Detect which cell encompasses the target text, then output its [x, y] center coordinate. 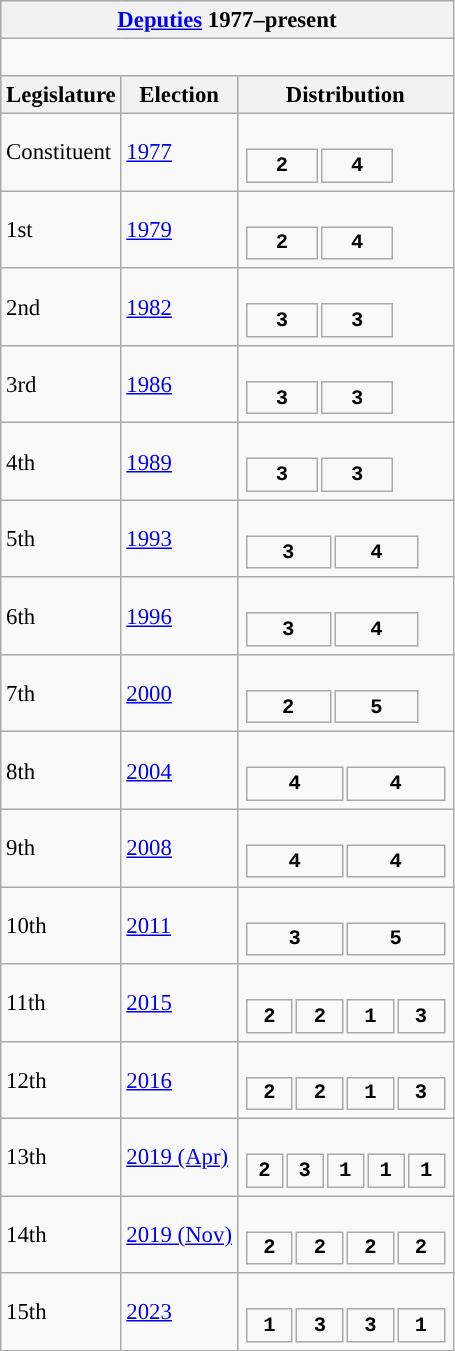
2nd [61, 306]
13th [61, 1158]
15th [61, 1312]
2019 (Apr) [179, 1158]
12th [61, 1080]
1996 [179, 616]
4th [61, 462]
2011 [179, 926]
8th [61, 770]
1993 [179, 538]
1989 [179, 462]
2008 [179, 848]
2 5 [345, 694]
1st [61, 230]
1 3 3 1 [345, 1312]
1986 [179, 384]
2023 [179, 1312]
2000 [179, 694]
6th [61, 616]
1982 [179, 306]
2004 [179, 770]
Deputies 1977–present [227, 20]
2015 [179, 1002]
1979 [179, 230]
3rd [61, 384]
2 3 1 1 1 [345, 1158]
1977 [179, 152]
Election [179, 95]
10th [61, 926]
3 5 [345, 926]
11th [61, 1002]
2 2 2 2 [345, 1234]
5th [61, 538]
Constituent [61, 152]
2019 (Nov) [179, 1234]
9th [61, 848]
Distribution [345, 95]
Legislature [61, 95]
7th [61, 694]
2016 [179, 1080]
14th [61, 1234]
